Return (X, Y) of the center of cell containing provided text 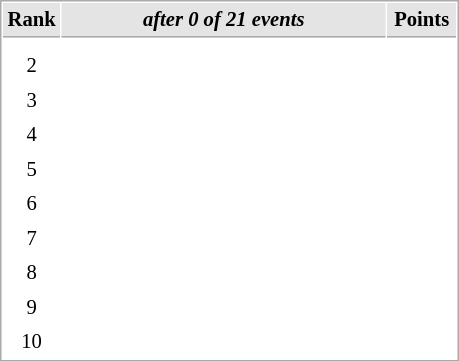
2 (32, 66)
4 (32, 134)
10 (32, 342)
9 (32, 308)
8 (32, 272)
after 0 of 21 events (224, 20)
6 (32, 204)
Points (422, 20)
3 (32, 100)
Rank (32, 20)
7 (32, 238)
5 (32, 170)
